Extract the [X, Y] coordinate from the center of the cell holding the provided text.  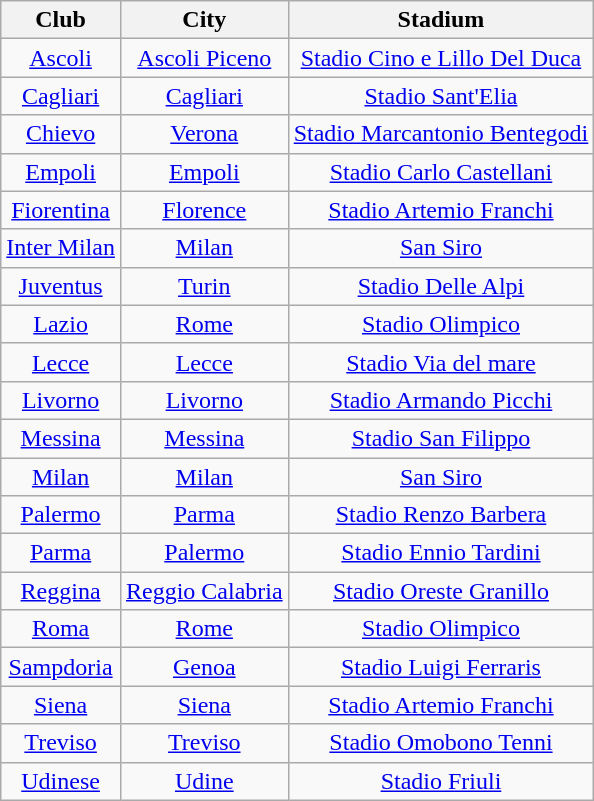
Ascoli Piceno [204, 58]
Stadio Ennio Tardini [441, 553]
Stadio Delle Alpi [441, 286]
Florence [204, 210]
Verona [204, 134]
Stadium [441, 20]
Stadio Friuli [441, 781]
Lazio [61, 324]
Stadio Luigi Ferraris [441, 667]
Stadio Omobono Tenni [441, 743]
Turin [204, 286]
Stadio Cino e Lillo Del Duca [441, 58]
Genoa [204, 667]
Reggina [61, 591]
Udine [204, 781]
Stadio Marcantonio Bentegodi [441, 134]
Stadio Oreste Granillo [441, 591]
Ascoli [61, 58]
Stadio Armando Picchi [441, 400]
Club [61, 20]
City [204, 20]
Stadio Via del mare [441, 362]
Sampdoria [61, 667]
Stadio Renzo Barbera [441, 515]
Fiorentina [61, 210]
Stadio Carlo Castellani [441, 172]
Roma [61, 629]
Udinese [61, 781]
Stadio San Filippo [441, 438]
Chievo [61, 134]
Stadio Sant'Elia [441, 96]
Reggio Calabria [204, 591]
Inter Milan [61, 248]
Juventus [61, 286]
